Scan for the cell matching the given text and deliver its (x, y) coordinate at center. 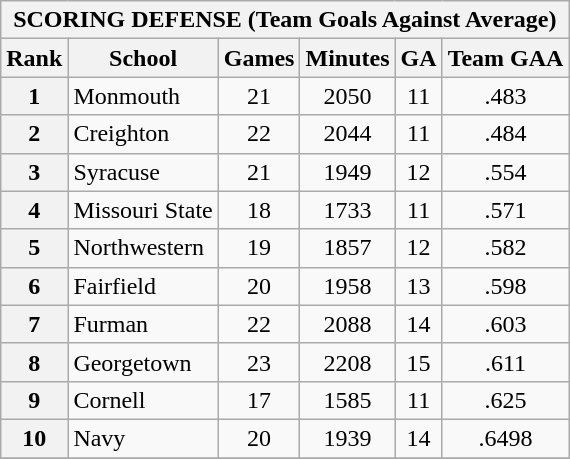
2208 (348, 362)
8 (34, 362)
7 (34, 324)
13 (418, 286)
2050 (348, 96)
.571 (506, 210)
5 (34, 248)
Furman (143, 324)
.598 (506, 286)
4 (34, 210)
15 (418, 362)
1939 (348, 438)
18 (259, 210)
Syracuse (143, 172)
2044 (348, 134)
Games (259, 58)
3 (34, 172)
Northwestern (143, 248)
1585 (348, 400)
1958 (348, 286)
2088 (348, 324)
Missouri State (143, 210)
23 (259, 362)
Monmouth (143, 96)
.611 (506, 362)
Fairfield (143, 286)
.554 (506, 172)
.484 (506, 134)
SCORING DEFENSE (Team Goals Against Average) (285, 20)
1857 (348, 248)
.6498 (506, 438)
Georgetown (143, 362)
Cornell (143, 400)
1949 (348, 172)
Navy (143, 438)
19 (259, 248)
Rank (34, 58)
1 (34, 96)
1733 (348, 210)
10 (34, 438)
.603 (506, 324)
Creighton (143, 134)
9 (34, 400)
.582 (506, 248)
GA (418, 58)
2 (34, 134)
.483 (506, 96)
Minutes (348, 58)
School (143, 58)
.625 (506, 400)
17 (259, 400)
Team GAA (506, 58)
6 (34, 286)
